Output the (X, Y) coordinate of the center of the cell containing the given text.  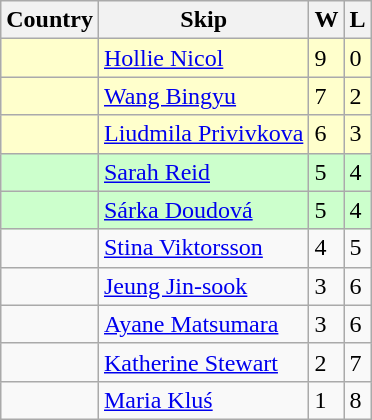
9 (326, 58)
Skip (203, 20)
W (326, 20)
Sárka Doudová (203, 210)
Ayane Matsumara (203, 324)
Stina Viktorsson (203, 248)
Country (50, 20)
0 (358, 58)
Sarah Reid (203, 172)
Maria Kluś (203, 400)
Hollie Nicol (203, 58)
Liudmila Privivkova (203, 134)
1 (326, 400)
Jeung Jin-sook (203, 286)
8 (358, 400)
L (358, 20)
Katherine Stewart (203, 362)
Wang Bingyu (203, 96)
